Identify which cell holds the provided text, then report its [X, Y] central coordinate. 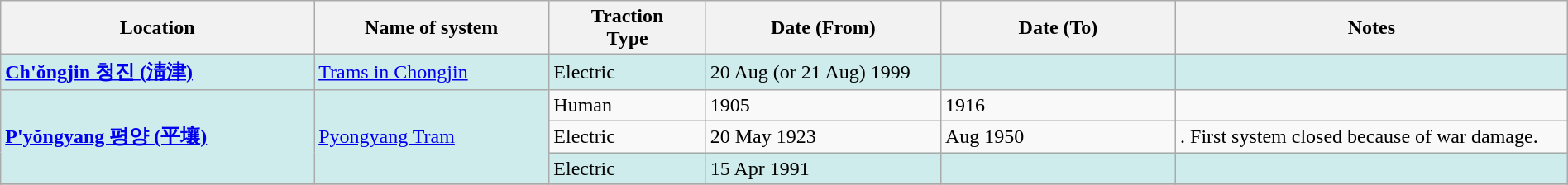
. First system closed because of war damage. [1372, 136]
15 Apr 1991 [823, 168]
Trams in Chongjin [432, 73]
1905 [823, 105]
20 May 1923 [823, 136]
Pyongyang Tram [432, 136]
Location [157, 28]
Date (From) [823, 28]
1916 [1058, 105]
Name of system [432, 28]
Ch'ŏngjin 청진 (淸津) [157, 73]
Human [627, 105]
Date (To) [1058, 28]
20 Aug (or 21 Aug) 1999 [823, 73]
Notes [1372, 28]
P'yŏngyang 평양 (平壤) [157, 136]
TractionType [627, 28]
Aug 1950 [1058, 136]
